Return the [x, y] coordinate for the center point of the cell that contains the specified text.  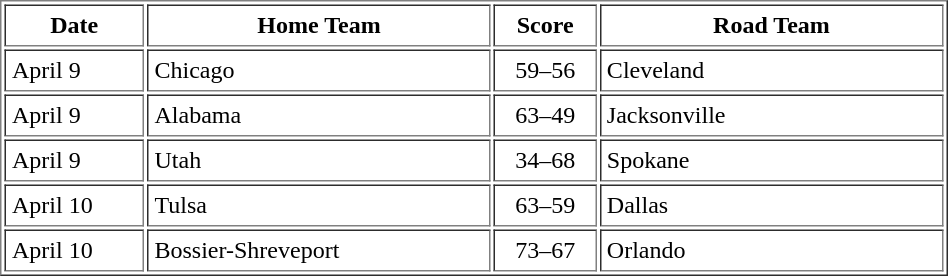
Spokane [771, 161]
73–67 [545, 251]
Orlando [771, 251]
Alabama [319, 115]
59–56 [545, 71]
Score [545, 25]
Bossier-Shreveport [319, 251]
63–49 [545, 115]
Home Team [319, 25]
Road Team [771, 25]
Utah [319, 161]
Chicago [319, 71]
Tulsa [319, 205]
34–68 [545, 161]
Jacksonville [771, 115]
Cleveland [771, 71]
Date [74, 25]
Dallas [771, 205]
63–59 [545, 205]
